Search for the cell housing the specified text and yield its (x, y) center coordinate. 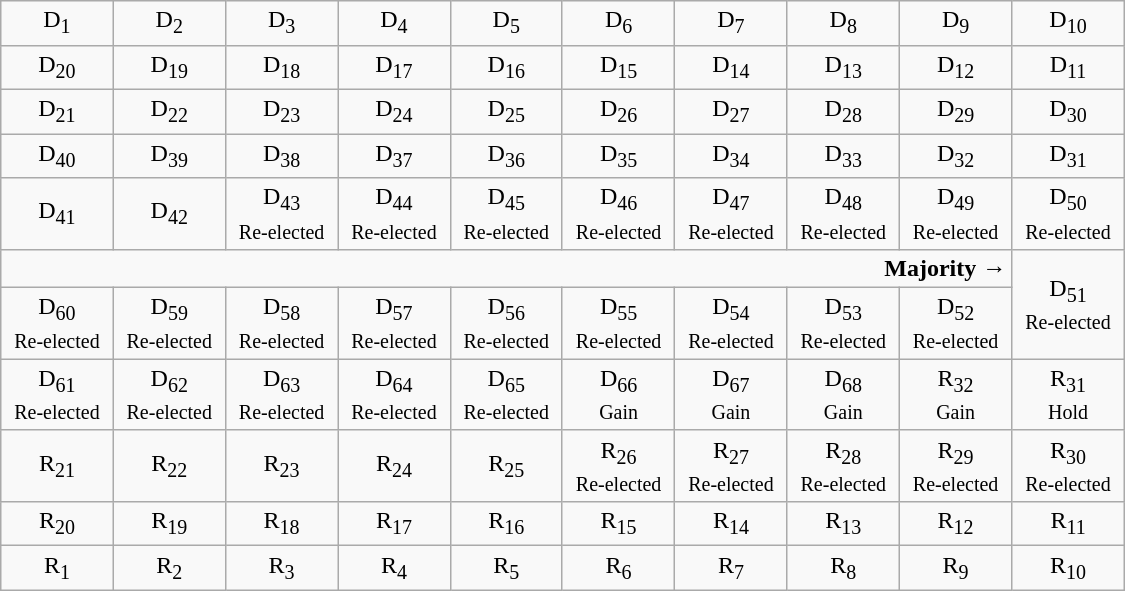
R18 (281, 524)
Majority → (506, 268)
D55Re-elected (618, 324)
D10 (1068, 23)
R21 (57, 466)
D49Re-elected (955, 214)
R3 (281, 568)
R10 (1068, 568)
D22 (169, 111)
D62Re-elected (169, 394)
D37 (394, 156)
R24 (394, 466)
D45Re-elected (506, 214)
D8 (843, 23)
D26 (618, 111)
R16 (506, 524)
D11 (1068, 67)
D54Re-elected (731, 324)
D52Re-elected (955, 324)
D20 (57, 67)
R19 (169, 524)
R13 (843, 524)
R14 (731, 524)
D23 (281, 111)
R15 (618, 524)
D36 (506, 156)
D13 (843, 67)
R30Re-elected (1068, 466)
D27 (731, 111)
R7 (731, 568)
D65Re-elected (506, 394)
D33 (843, 156)
D4 (394, 23)
R32Gain (955, 394)
R28Re-elected (843, 466)
D18 (281, 67)
R1 (57, 568)
R31Hold (1068, 394)
R12 (955, 524)
D3 (281, 23)
R11 (1068, 524)
D5 (506, 23)
D9 (955, 23)
R29Re-elected (955, 466)
D66Gain (618, 394)
D44Re-elected (394, 214)
D12 (955, 67)
D2 (169, 23)
D1 (57, 23)
D57Re-elected (394, 324)
R5 (506, 568)
R9 (955, 568)
D28 (843, 111)
D25 (506, 111)
D41 (57, 214)
R26Re-elected (618, 466)
R4 (394, 568)
D34 (731, 156)
D38 (281, 156)
D17 (394, 67)
D21 (57, 111)
R6 (618, 568)
D64Re-elected (394, 394)
D67Gain (731, 394)
D58Re-elected (281, 324)
D35 (618, 156)
D48Re-elected (843, 214)
D46Re-elected (618, 214)
D42 (169, 214)
D50Re-elected (1068, 214)
D60Re-elected (57, 324)
D47Re-elected (731, 214)
R2 (169, 568)
R27Re-elected (731, 466)
D15 (618, 67)
D39 (169, 156)
D43Re-elected (281, 214)
D68Gain (843, 394)
R20 (57, 524)
R17 (394, 524)
D7 (731, 23)
D6 (618, 23)
D56Re-elected (506, 324)
D32 (955, 156)
D30 (1068, 111)
D31 (1068, 156)
D40 (57, 156)
D16 (506, 67)
D51Re-elected (1068, 304)
D63Re-elected (281, 394)
R8 (843, 568)
D19 (169, 67)
D53Re-elected (843, 324)
D24 (394, 111)
D14 (731, 67)
R23 (281, 466)
R22 (169, 466)
D59Re-elected (169, 324)
R25 (506, 466)
D61Re-elected (57, 394)
D29 (955, 111)
